Locate the cell with the specified text and output its [x, y] center coordinate. 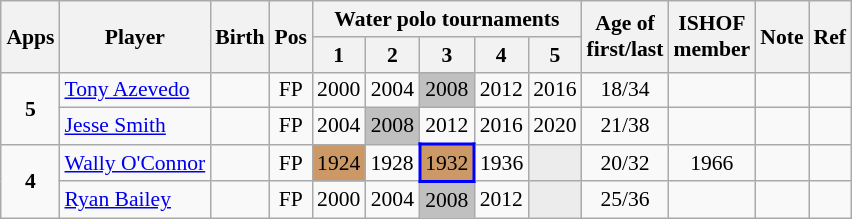
Pos [292, 36]
Birth [240, 36]
Ryan Bailey [134, 200]
Water polo tournaments [447, 19]
20/32 [626, 162]
3 [446, 55]
Age offirst/last [626, 36]
ISHOFmember [712, 36]
1928 [392, 162]
Player [134, 36]
1932 [446, 162]
Note [782, 36]
2020 [554, 126]
18/34 [626, 90]
21/38 [626, 126]
25/36 [626, 200]
Jesse Smith [134, 126]
1936 [501, 162]
Apps [30, 36]
Wally O'Connor [134, 162]
2 [392, 55]
Ref [830, 36]
1 [338, 55]
1924 [338, 162]
Tony Azevedo [134, 90]
1966 [712, 162]
